Detect which cell encompasses the target text, then output its (x, y) center coordinate. 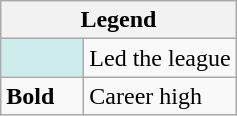
Led the league (160, 58)
Legend (118, 20)
Bold (42, 96)
Career high (160, 96)
